Determine the [X, Y] coordinate at the center of the cell enclosing the given text.  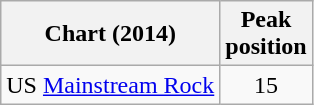
US Mainstream Rock [110, 85]
15 [266, 85]
Chart (2014) [110, 34]
Peakposition [266, 34]
